Determine the (X, Y) coordinate at the center of the cell enclosing the given text.  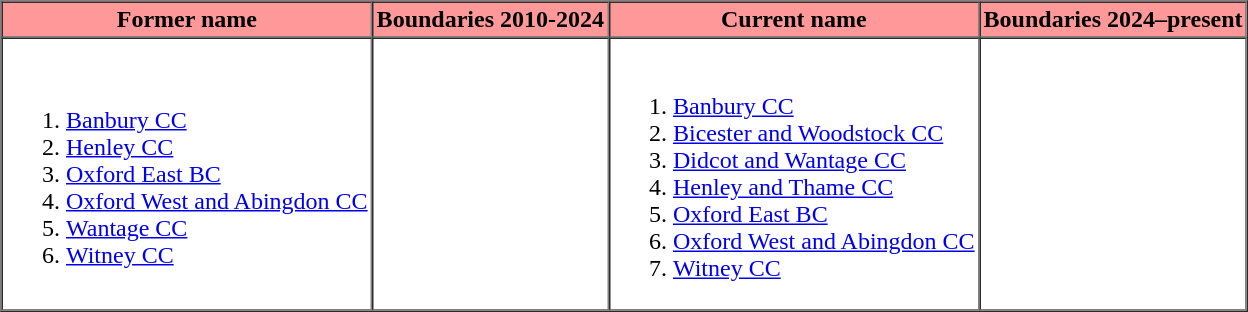
Boundaries 2010-2024 (490, 20)
Boundaries 2024–present (1113, 20)
Banbury CCHenley CCOxford East BCOxford West and Abingdon CCWantage CCWitney CC (188, 174)
Banbury CCBicester and Woodstock CCDidcot and Wantage CCHenley and Thame CCOxford East BCOxford West and Abingdon CCWitney CC (794, 174)
Current name (794, 20)
Former name (188, 20)
